Provide the [X, Y] coordinate of the cell's center where the given text is located.  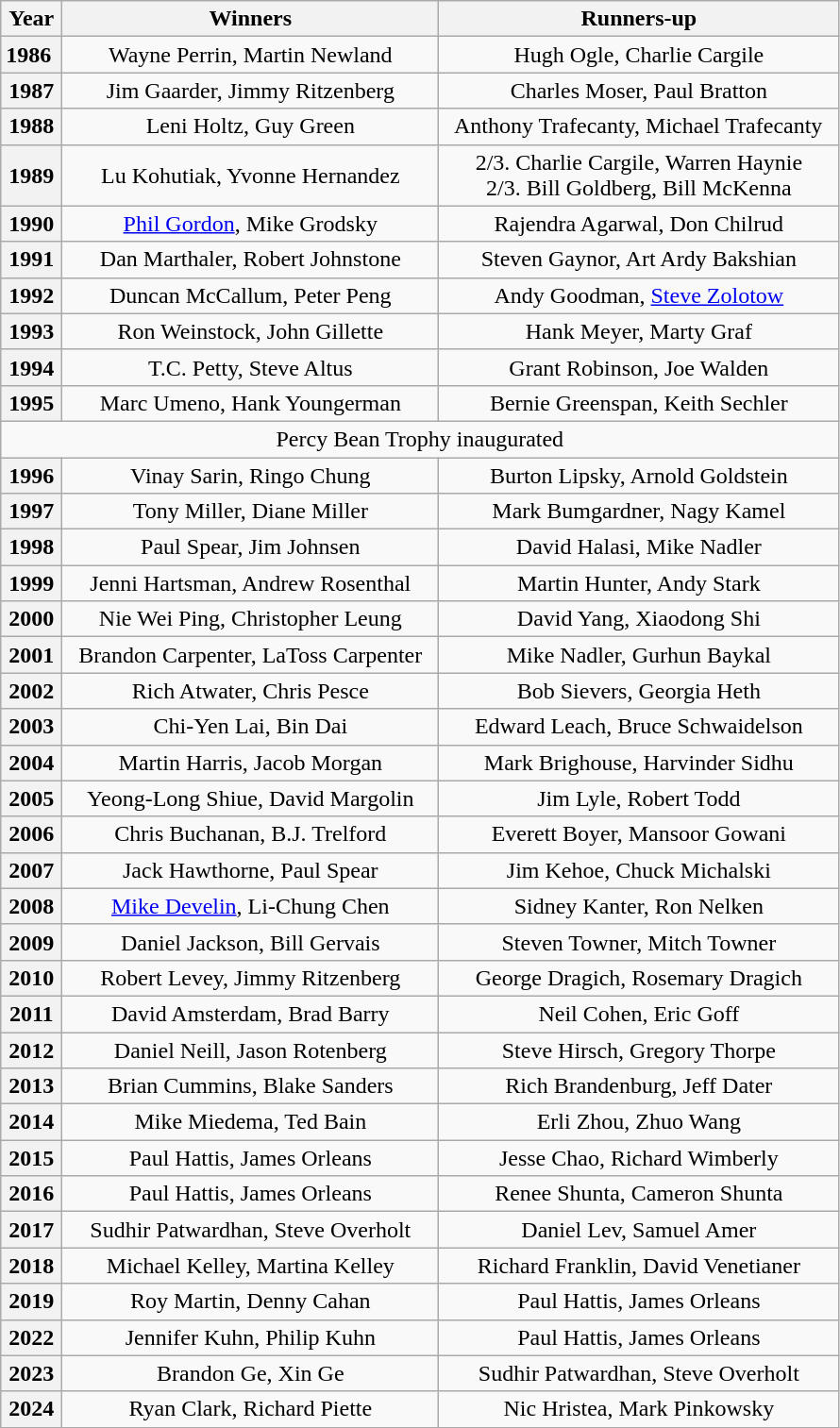
Chi-Yen Lai, Bin Dai [251, 727]
1989 [32, 176]
Erli Zhou, Zhuo Wang [639, 1122]
Chris Buchanan, B.J. Trelford [251, 834]
Dan Marthaler, Robert Johnstone [251, 260]
1990 [32, 224]
2023 [32, 1373]
David Halasi, Mike Nadler [639, 547]
Rajendra Agarwal, Don Chilrud [639, 224]
Burton Lipsky, Arnold Goldstein [639, 475]
Robert Levey, Jimmy Ritzenberg [251, 978]
Ron Weinstock, John Gillette [251, 331]
Tony Miller, Diane Miller [251, 512]
Sidney Kanter, Ron Nelken [639, 906]
Jesse Chao, Richard Wimberly [639, 1158]
Anthony Trafecanty, Michael Trafecanty [639, 126]
2000 [32, 619]
Mike Develin, Li-Chung Chen [251, 906]
Jim Lyle, Robert Todd [639, 798]
Andy Goodman, Steve Zolotow [639, 295]
Lu Kohutiak, Yvonne Hernandez [251, 176]
Ryan Clark, Richard Piette [251, 1409]
Jim Kehoe, Chuck Michalski [639, 870]
Brian Cummins, Blake Sanders [251, 1086]
Rich Atwater, Chris Pesce [251, 691]
Runners-up [639, 19]
T.C. Petty, Steve Altus [251, 367]
2007 [32, 870]
2018 [32, 1266]
2008 [32, 906]
Mark Bumgardner, Nagy Kamel [639, 512]
Winners [251, 19]
2017 [32, 1230]
2024 [32, 1409]
2003 [32, 727]
Phil Gordon, Mike Grodsky [251, 224]
Grant Robinson, Joe Walden [639, 367]
Steven Gaynor, Art Ardy Bakshian [639, 260]
2009 [32, 942]
2002 [32, 691]
2011 [32, 1014]
David Yang, Xiaodong Shi [639, 619]
1992 [32, 295]
2014 [32, 1122]
2019 [32, 1302]
2004 [32, 763]
2001 [32, 655]
Leni Holtz, Guy Green [251, 126]
Jennifer Kuhn, Philip Kuhn [251, 1337]
Duncan McCallum, Peter Peng [251, 295]
Percy Bean Trophy inaugurated [420, 439]
1988 [32, 126]
Marc Umeno, Hank Youngerman [251, 403]
1994 [32, 367]
Year [32, 19]
1987 [32, 91]
Edward Leach, Bruce Schwaidelson [639, 727]
1993 [32, 331]
2013 [32, 1086]
Mark Brighouse, Harvinder Sidhu [639, 763]
Vinay Sarin, Ringo Chung [251, 475]
1991 [32, 260]
Paul Spear, Jim Johnsen [251, 547]
Daniel Lev, Samuel Amer [639, 1230]
Yeong-Long Shiue, David Margolin [251, 798]
Steve Hirsch, Gregory Thorpe [639, 1050]
1995 [32, 403]
2010 [32, 978]
Wayne Perrin, Martin Newland [251, 55]
2015 [32, 1158]
2/3. Charlie Cargile, Warren Haynie 2/3. Bill Goldberg, Bill McKenna [639, 176]
Steven Towner, Mitch Towner [639, 942]
2012 [32, 1050]
Michael Kelley, Martina Kelley [251, 1266]
George Dragich, Rosemary Dragich [639, 978]
Brandon Ge, Xin Ge [251, 1373]
1998 [32, 547]
1999 [32, 583]
Nic Hristea, Mark Pinkowsky [639, 1409]
Jim Gaarder, Jimmy Ritzenberg [251, 91]
Bob Sievers, Georgia Heth [639, 691]
Nie Wei Ping, Christopher Leung [251, 619]
Charles Moser, Paul Bratton [639, 91]
Daniel Jackson, Bill Gervais [251, 942]
Jack Hawthorne, Paul Spear [251, 870]
Jenni Hartsman, Andrew Rosenthal [251, 583]
Roy Martin, Denny Cahan [251, 1302]
2006 [32, 834]
Everett Boyer, Mansoor Gowani [639, 834]
Neil Cohen, Eric Goff [639, 1014]
Richard Franklin, David Venetianer [639, 1266]
Hank Meyer, Marty Graf [639, 331]
2005 [32, 798]
Rich Brandenburg, Jeff Dater [639, 1086]
2022 [32, 1337]
David Amsterdam, Brad Barry [251, 1014]
1996 [32, 475]
Daniel Neill, Jason Rotenberg [251, 1050]
Mike Nadler, Gurhun Baykal [639, 655]
Hugh Ogle, Charlie Cargile [639, 55]
1997 [32, 512]
1986 [32, 55]
Renee Shunta, Cameron Shunta [639, 1194]
2016 [32, 1194]
Martin Harris, Jacob Morgan [251, 763]
Brandon Carpenter, LaToss Carpenter [251, 655]
Mike Miedema, Ted Bain [251, 1122]
Martin Hunter, Andy Stark [639, 583]
Bernie Greenspan, Keith Sechler [639, 403]
